Pinpoint the cell where the given text exists, returning its (X, Y) midpoint coordinate. 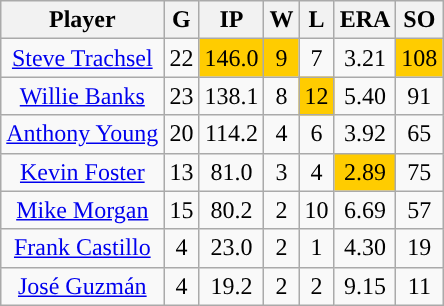
6.69 (365, 210)
IP (232, 20)
Anthony Young (82, 134)
114.2 (232, 134)
19 (420, 248)
20 (182, 134)
Frank Castillo (82, 248)
2.89 (365, 172)
Willie Banks (82, 96)
13 (182, 172)
75 (420, 172)
Player (82, 20)
SO (420, 20)
9 (282, 58)
8 (282, 96)
138.1 (232, 96)
G (182, 20)
65 (420, 134)
L (316, 20)
4.30 (365, 248)
23.0 (232, 248)
80.2 (232, 210)
7 (316, 58)
Steve Trachsel (82, 58)
146.0 (232, 58)
ERA (365, 20)
81.0 (232, 172)
3.92 (365, 134)
W (282, 20)
19.2 (232, 286)
10 (316, 210)
108 (420, 58)
12 (316, 96)
6 (316, 134)
22 (182, 58)
5.40 (365, 96)
23 (182, 96)
José Guzmán (82, 286)
3 (282, 172)
3.21 (365, 58)
1 (316, 248)
91 (420, 96)
9.15 (365, 286)
11 (420, 286)
Mike Morgan (82, 210)
57 (420, 210)
15 (182, 210)
Kevin Foster (82, 172)
